Determine the (X, Y) coordinate at the center of the cell enclosing the given text.  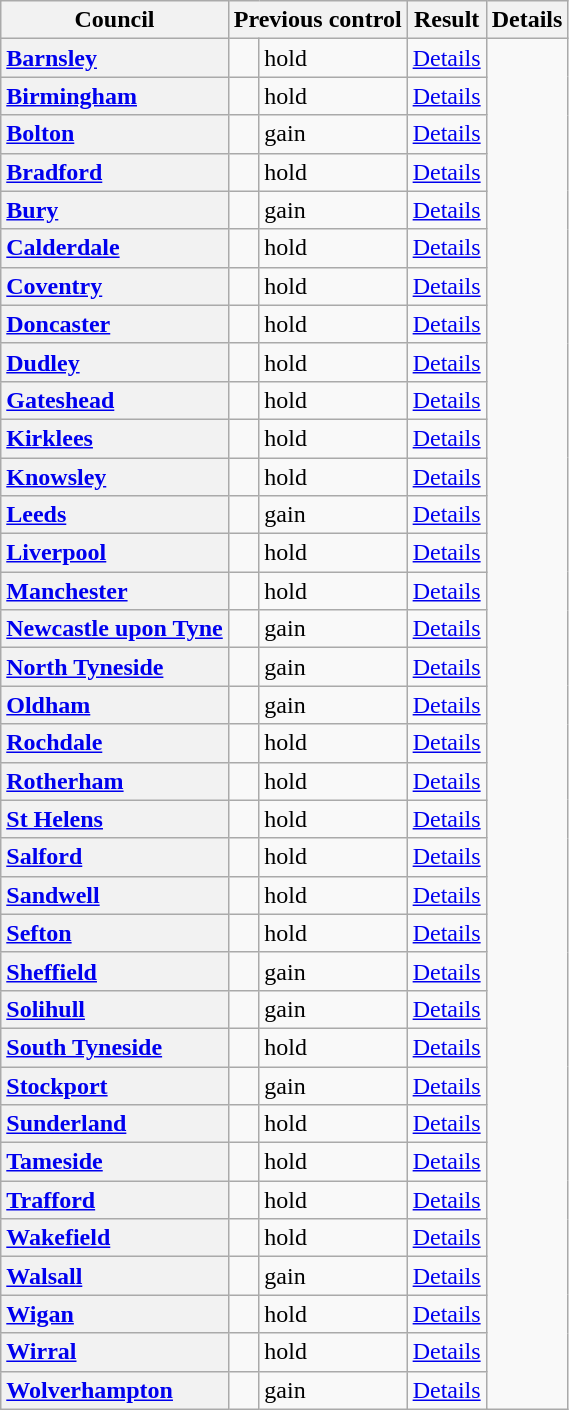
Rotherham (115, 781)
Oldham (115, 705)
Wigan (115, 1314)
Stockport (115, 1085)
Sefton (115, 933)
Kirklees (115, 438)
Previous control (318, 20)
North Tyneside (115, 667)
Dudley (115, 362)
St Helens (115, 819)
Solihull (115, 1009)
Liverpool (115, 553)
Trafford (115, 1200)
Sheffield (115, 971)
Doncaster (115, 324)
Knowsley (115, 477)
South Tyneside (115, 1047)
Council (115, 20)
Wirral (115, 1352)
Leeds (115, 515)
Tameside (115, 1162)
Rochdale (115, 743)
Calderdale (115, 248)
Gateshead (115, 400)
Sunderland (115, 1124)
Wolverhampton (115, 1390)
Newcastle upon Tyne (115, 629)
Bolton (115, 134)
Wakefield (115, 1238)
Barnsley (115, 58)
Walsall (115, 1276)
Birmingham (115, 96)
Bury (115, 210)
Manchester (115, 591)
Coventry (115, 286)
Bradford (115, 172)
Salford (115, 857)
Sandwell (115, 895)
Result (446, 20)
